Search for the cell housing the specified text and yield its [x, y] center coordinate. 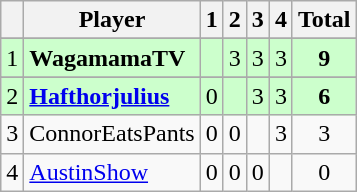
WagamamaTV [112, 58]
6 [324, 96]
9 [324, 58]
Hafthorjulius [112, 96]
ConnorEatsPants [112, 134]
AustinShow [112, 172]
Player [112, 20]
Total [324, 20]
